Return the (x, y) coordinate for the center point of the cell that contains the specified text.  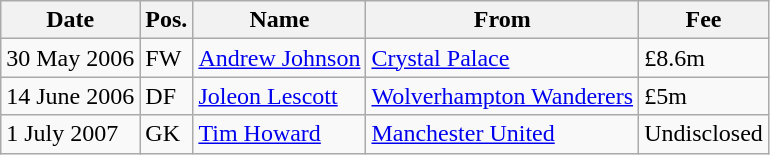
£8.6m (704, 58)
Crystal Palace (502, 58)
Joleon Lescott (280, 96)
Manchester United (502, 134)
Andrew Johnson (280, 58)
14 June 2006 (70, 96)
Name (280, 20)
DF (166, 96)
From (502, 20)
GK (166, 134)
£5m (704, 96)
1 July 2007 (70, 134)
Date (70, 20)
30 May 2006 (70, 58)
Tim Howard (280, 134)
Fee (704, 20)
Wolverhampton Wanderers (502, 96)
FW (166, 58)
Undisclosed (704, 134)
Pos. (166, 20)
